Output the [x, y] coordinate of the center of the cell containing the given text.  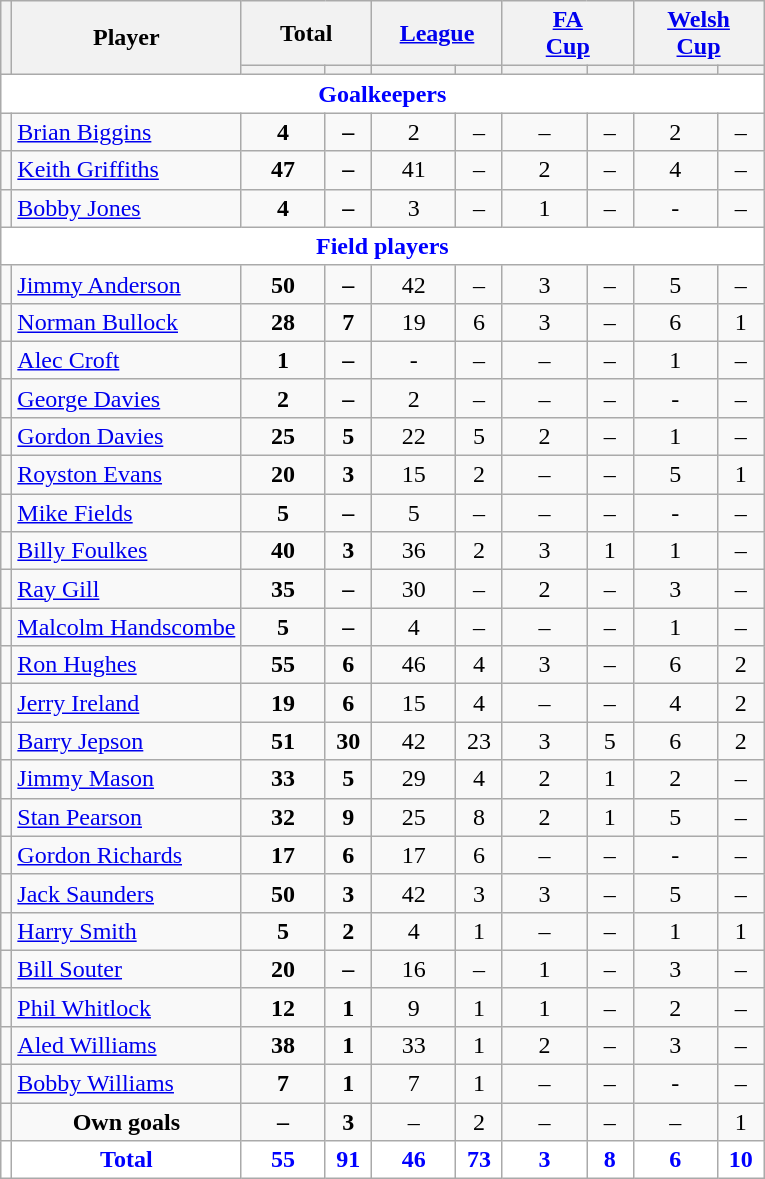
Player [126, 38]
Jimmy Mason [126, 779]
Harry Smith [126, 931]
Own goals [126, 1122]
Malcolm Handscombe [126, 627]
29 [414, 779]
Gordon Davies [126, 437]
WelshCup [698, 34]
Bobby Williams [126, 1084]
Billy Foulkes [126, 551]
47 [283, 170]
Alec Croft [126, 360]
Gordon Richards [126, 855]
Jack Saunders [126, 893]
George Davies [126, 398]
91 [348, 1160]
Keith Griffiths [126, 170]
41 [414, 170]
Barry Jepson [126, 741]
32 [283, 817]
Norman Bullock [126, 322]
Ray Gill [126, 589]
35 [283, 589]
Stan Pearson [126, 817]
51 [283, 741]
Phil Whitlock [126, 1007]
Goalkeepers [382, 94]
10 [740, 1160]
Aled Williams [126, 1046]
Field players [382, 246]
Royston Evans [126, 475]
16 [414, 969]
40 [283, 551]
23 [480, 741]
Brian Biggins [126, 132]
Bill Souter [126, 969]
Bobby Jones [126, 208]
Jerry Ireland [126, 703]
Jimmy Anderson [126, 284]
12 [283, 1007]
Ron Hughes [126, 665]
League [438, 34]
38 [283, 1046]
22 [414, 437]
FACup [568, 34]
36 [414, 551]
73 [480, 1160]
28 [283, 322]
Mike Fields [126, 513]
